Locate the cell with the specified text and output its (x, y) center coordinate. 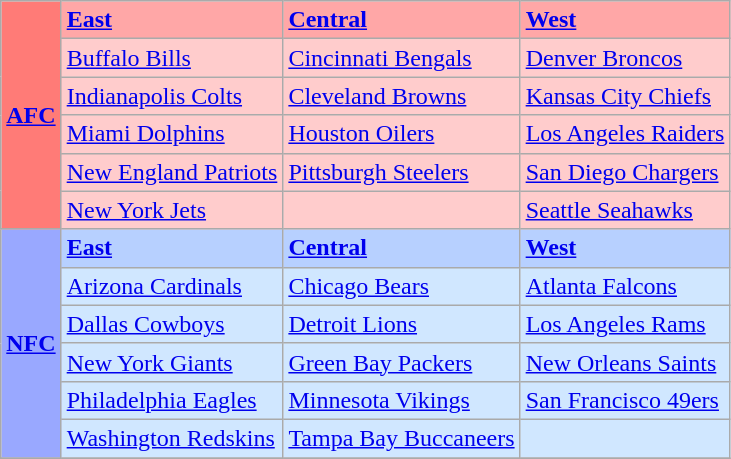
Los Angeles Raiders (625, 134)
Kansas City Chiefs (625, 96)
Detroit Lions (402, 324)
Seattle Seahawks (625, 210)
Indianapolis Colts (172, 96)
New York Giants (172, 362)
Denver Broncos (625, 58)
Dallas Cowboys (172, 324)
New Orleans Saints (625, 362)
Minnesota Vikings (402, 400)
Green Bay Packers (402, 362)
Los Angeles Rams (625, 324)
Miami Dolphins (172, 134)
Philadelphia Eagles (172, 400)
Arizona Cardinals (172, 286)
New England Patriots (172, 172)
Pittsburgh Steelers (402, 172)
NFC (31, 343)
Buffalo Bills (172, 58)
Houston Oilers (402, 134)
Tampa Bay Buccaneers (402, 438)
Cincinnati Bengals (402, 58)
New York Jets (172, 210)
San Diego Chargers (625, 172)
AFC (31, 115)
Chicago Bears (402, 286)
Washington Redskins (172, 438)
Atlanta Falcons (625, 286)
San Francisco 49ers (625, 400)
Cleveland Browns (402, 96)
